Return the [x, y] coordinate for the center point of the cell that contains the specified text.  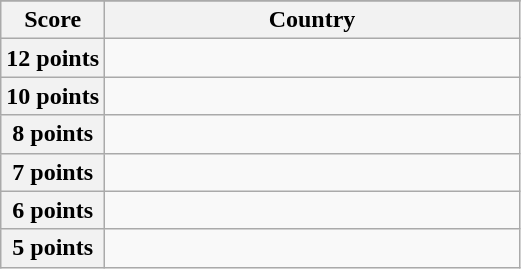
Country [312, 20]
7 points [53, 172]
12 points [53, 58]
10 points [53, 96]
6 points [53, 210]
5 points [53, 248]
Score [53, 20]
8 points [53, 134]
